Scan for the cell matching the given text and deliver its [x, y] coordinate at center. 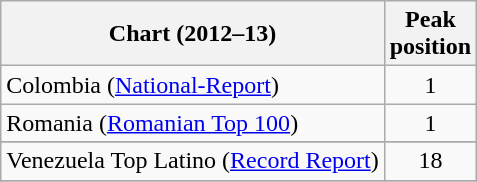
Chart (2012–13) [192, 34]
Venezuela Top Latino (Record Report) [192, 161]
Peakposition [430, 34]
18 [430, 161]
Romania (Romanian Top 100) [192, 123]
Colombia (National-Report) [192, 85]
